Return the [x, y] coordinate for the center point of the cell that contains the specified text.  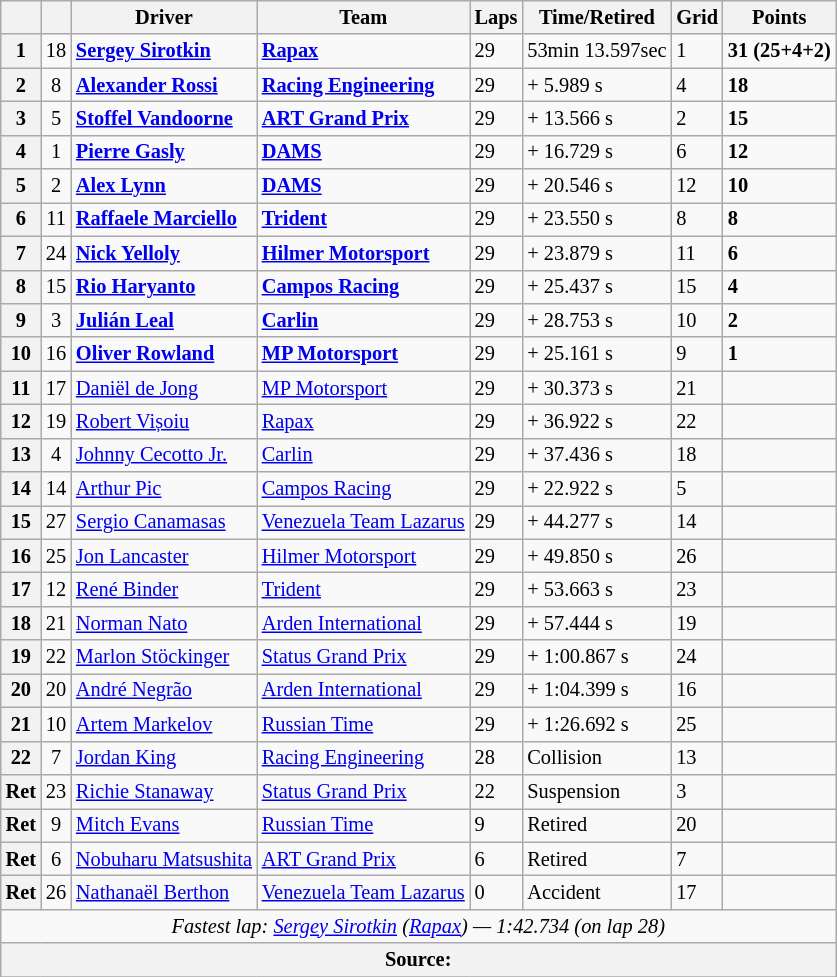
Collision [596, 758]
Mitch Evans [164, 825]
Robert Vișoiu [164, 421]
Sergio Canamasas [164, 522]
31 (25+4+2) [780, 51]
Nathanaël Berthon [164, 892]
+ 20.546 s [596, 186]
Pierre Gasly [164, 152]
+ 30.373 s [596, 388]
+ 49.850 s [596, 556]
Sergey Sirotkin [164, 51]
+ 28.753 s [596, 320]
28 [496, 758]
Alex Lynn [164, 186]
Richie Stanaway [164, 791]
Arthur Pic [164, 489]
+ 5.989 s [596, 85]
Team [364, 17]
Nobuharu Matsushita [164, 859]
27 [56, 522]
+ 13.566 s [596, 118]
+ 23.550 s [596, 219]
+ 22.922 s [596, 489]
+ 1:00.867 s [596, 657]
+ 16.729 s [596, 152]
Alexander Rossi [164, 85]
+ 1:04.399 s [596, 690]
+ 25.437 s [596, 287]
Fastest lap: Sergey Sirotkin (Rapax) — 1:42.734 (on lap 28) [418, 926]
Julián Leal [164, 320]
Oliver Rowland [164, 354]
Driver [164, 17]
Source: [418, 960]
0 [496, 892]
Norman Nato [164, 623]
+ 37.436 s [596, 455]
Points [780, 17]
+ 57.444 s [596, 623]
Nick Yelloly [164, 253]
André Negrão [164, 690]
Stoffel Vandoorne [164, 118]
+ 23.879 s [596, 253]
Rio Haryanto [164, 287]
Daniël de Jong [164, 388]
Grid [697, 17]
Laps [496, 17]
+ 53.663 s [596, 589]
Jon Lancaster [164, 556]
Time/Retired [596, 17]
Marlon Stöckinger [164, 657]
Raffaele Marciello [164, 219]
Artem Markelov [164, 724]
Accident [596, 892]
Suspension [596, 791]
53min 13.597sec [596, 51]
Jordan King [164, 758]
Johnny Cecotto Jr. [164, 455]
+ 36.922 s [596, 421]
+ 44.277 s [596, 522]
+ 1:26.692 s [596, 724]
René Binder [164, 589]
+ 25.161 s [596, 354]
